Output the (x, y) coordinate of the center of the cell containing the given text.  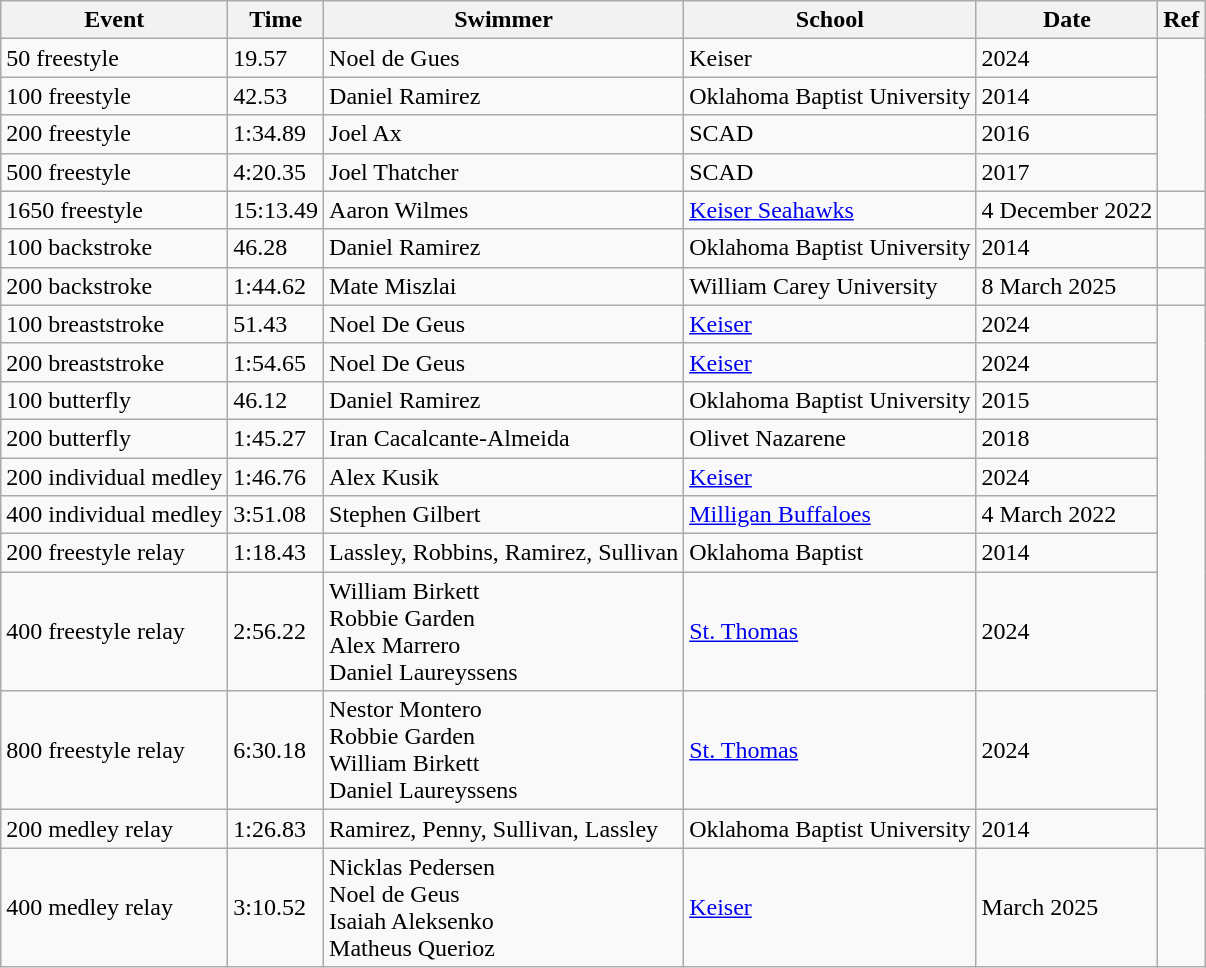
Mate Miszlai (504, 286)
1:46.76 (276, 477)
Date (1067, 20)
Time (276, 20)
200 freestyle (114, 134)
200 medley relay (114, 829)
2016 (1067, 134)
3:10.52 (276, 908)
Joel Ax (504, 134)
William BirkettRobbie GardenAlex MarreroDaniel Laureyssens (504, 632)
400 individual medley (114, 515)
Iran Cacalcante-Almeida (504, 438)
46.12 (276, 400)
400 freestyle relay (114, 632)
Olivet Nazarene (830, 438)
Oklahoma Baptist (830, 553)
2015 (1067, 400)
200 butterfly (114, 438)
200 individual medley (114, 477)
Stephen Gilbert (504, 515)
15:13.49 (276, 210)
2018 (1067, 438)
Alex Kusik (504, 477)
200 backstroke (114, 286)
4 March 2022 (1067, 515)
800 freestyle relay (114, 750)
51.43 (276, 324)
Aaron Wilmes (504, 210)
19.57 (276, 58)
1:34.89 (276, 134)
Ramirez, Penny, Sullivan, Lassley (504, 829)
500 freestyle (114, 172)
1:18.43 (276, 553)
8 March 2025 (1067, 286)
200 freestyle relay (114, 553)
Lassley, Robbins, Ramirez, Sullivan (504, 553)
William Carey University (830, 286)
200 breaststroke (114, 362)
1:54.65 (276, 362)
Nicklas PedersenNoel de GeusIsaiah AleksenkoMatheus Querioz (504, 908)
100 backstroke (114, 248)
3:51.08 (276, 515)
1:45.27 (276, 438)
1:26.83 (276, 829)
Milligan Buffaloes (830, 515)
6:30.18 (276, 750)
School (830, 20)
1650 freestyle (114, 210)
2:56.22 (276, 632)
100 freestyle (114, 96)
400 medley relay (114, 908)
2017 (1067, 172)
100 butterfly (114, 400)
42.53 (276, 96)
Swimmer (504, 20)
Joel Thatcher (504, 172)
March 2025 (1067, 908)
46.28 (276, 248)
4 December 2022 (1067, 210)
Noel de Gues (504, 58)
4:20.35 (276, 172)
1:44.62 (276, 286)
Ref (1182, 20)
Event (114, 20)
100 breaststroke (114, 324)
50 freestyle (114, 58)
Nestor MonteroRobbie GardenWilliam BirkettDaniel Laureyssens (504, 750)
Keiser Seahawks (830, 210)
